Detect which cell encompasses the target text, then output its (X, Y) center coordinate. 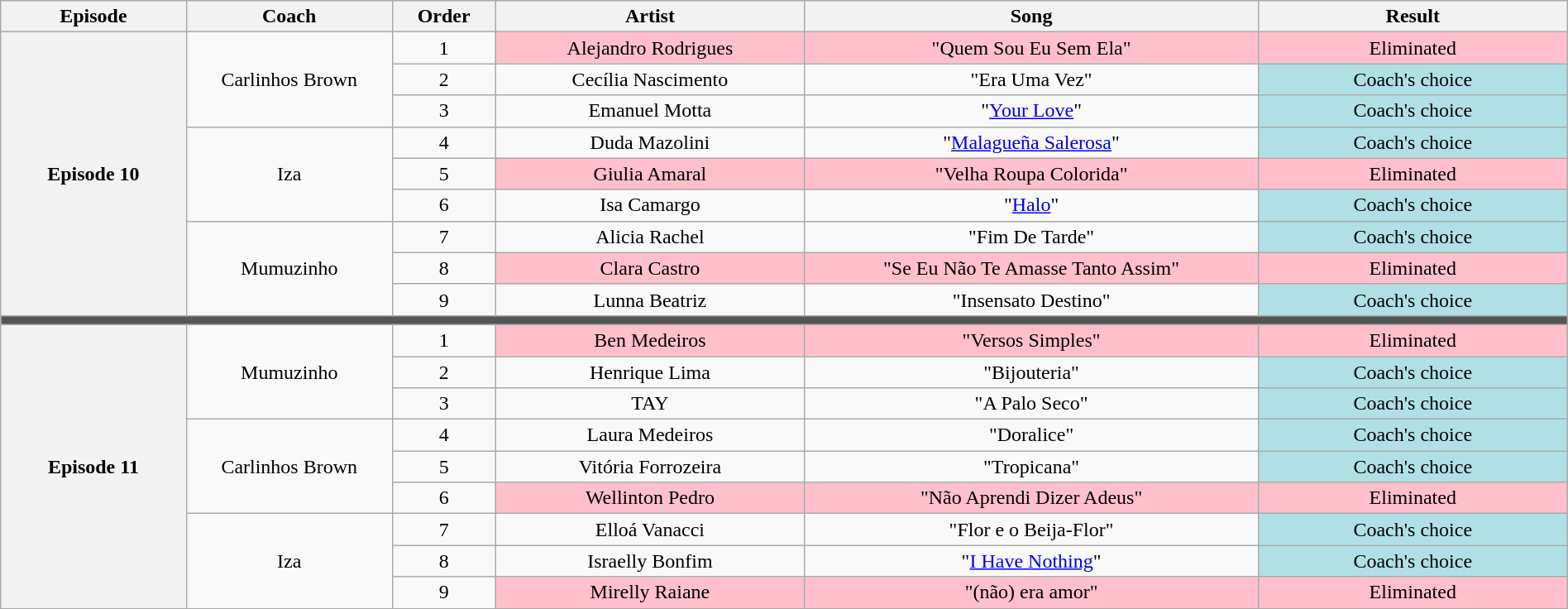
Mirelly Raiane (650, 592)
Henrique Lima (650, 372)
"Era Uma Vez" (1031, 79)
Episode (93, 17)
TAY (650, 404)
Vitória Forrozeira (650, 467)
Episode 11 (93, 467)
"Doralice" (1031, 435)
"Flor e o Beija-Flor" (1031, 530)
Lunna Beatriz (650, 300)
Israelly Bonfim (650, 561)
Laura Medeiros (650, 435)
"Quem Sou Eu Sem Ela" (1031, 48)
Song (1031, 17)
"Velha Roupa Colorida" (1031, 174)
Duda Mazolini (650, 142)
"Não Aprendi Dizer Adeus" (1031, 498)
"Insensato Destino" (1031, 300)
Elloá Vanacci (650, 530)
Result (1413, 17)
Emanuel Motta (650, 111)
Isa Camargo (650, 205)
"Malagueña Salerosa" (1031, 142)
"Your Love" (1031, 111)
Artist (650, 17)
Alicia Rachel (650, 237)
Cecília Nascimento (650, 79)
Wellinton Pedro (650, 498)
Order (443, 17)
Episode 10 (93, 174)
Giulia Amaral (650, 174)
"(não) era amor" (1031, 592)
"Versos Simples" (1031, 340)
"I Have Nothing" (1031, 561)
Coach (289, 17)
"Halo" (1031, 205)
"A Palo Seco" (1031, 404)
"Tropicana" (1031, 467)
"Bijouteria" (1031, 372)
"Se Eu Não Te Amasse Tanto Assim" (1031, 268)
Clara Castro (650, 268)
"Fim De Tarde" (1031, 237)
Ben Medeiros (650, 340)
Alejandro Rodrigues (650, 48)
